Locate the cell with the specified text and output its [X, Y] center coordinate. 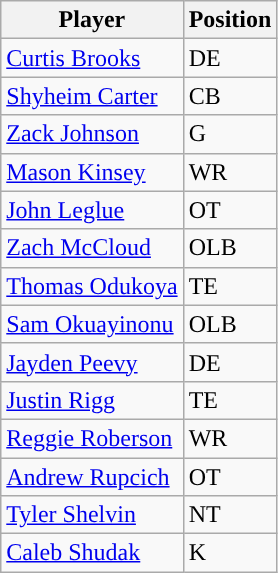
Andrew Rupcich [92, 477]
Justin Rigg [92, 400]
Position [230, 20]
G [230, 134]
Jayden Peevy [92, 362]
Player [92, 20]
Curtis Brooks [92, 58]
K [230, 553]
Thomas Odukoya [92, 286]
John Leglue [92, 210]
Zach McCloud [92, 248]
Shyheim Carter [92, 96]
Sam Okuayinonu [92, 324]
Caleb Shudak [92, 553]
CB [230, 96]
Tyler Shelvin [92, 515]
Reggie Roberson [92, 438]
Zack Johnson [92, 134]
Mason Kinsey [92, 172]
NT [230, 515]
